Find where the given text appears and provide that cell's center as [X, Y] coordinate. 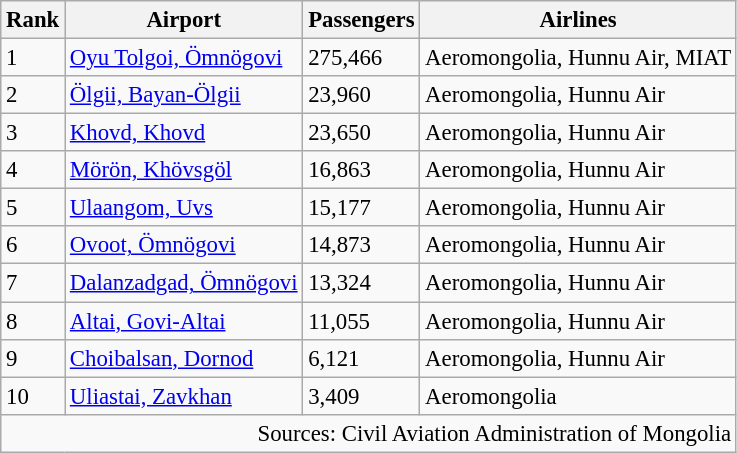
6,121 [362, 358]
Ulaangom, Uvs [184, 208]
Aeromongolia, Hunnu Air, MIAT [578, 58]
3 [33, 133]
275,466 [362, 58]
13,324 [362, 283]
Oyu Tolgoi, Ömnögovi [184, 58]
Ovoot, Ömnögovi [184, 245]
23,960 [362, 95]
5 [33, 208]
Choibalsan, Dornod [184, 358]
14,873 [362, 245]
3,409 [362, 396]
Sources: Civil Aviation Administration of Mongolia [369, 433]
Rank [33, 20]
Altai, Govi-Altai [184, 321]
Ölgii, Bayan-Ölgii [184, 95]
9 [33, 358]
Uliastai, Zavkhan [184, 396]
Dalanzadgad, Ömnögovi [184, 283]
2 [33, 95]
11,055 [362, 321]
7 [33, 283]
1 [33, 58]
15,177 [362, 208]
4 [33, 170]
Airlines [578, 20]
Aeromongolia [578, 396]
Mörön, Khövsgöl [184, 170]
Khovd, Khovd [184, 133]
Airport [184, 20]
Passengers [362, 20]
8 [33, 321]
23,650 [362, 133]
6 [33, 245]
16,863 [362, 170]
10 [33, 396]
